For the text-containing cell, return its midpoint in [X, Y] coordinate format. 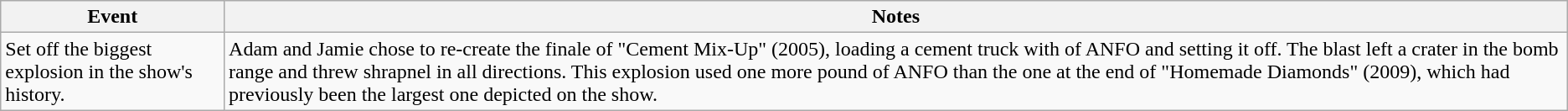
Event [112, 17]
Notes [896, 17]
Set off the biggest explosion in the show's history. [112, 71]
